Search for the cell housing the specified text and yield its [x, y] center coordinate. 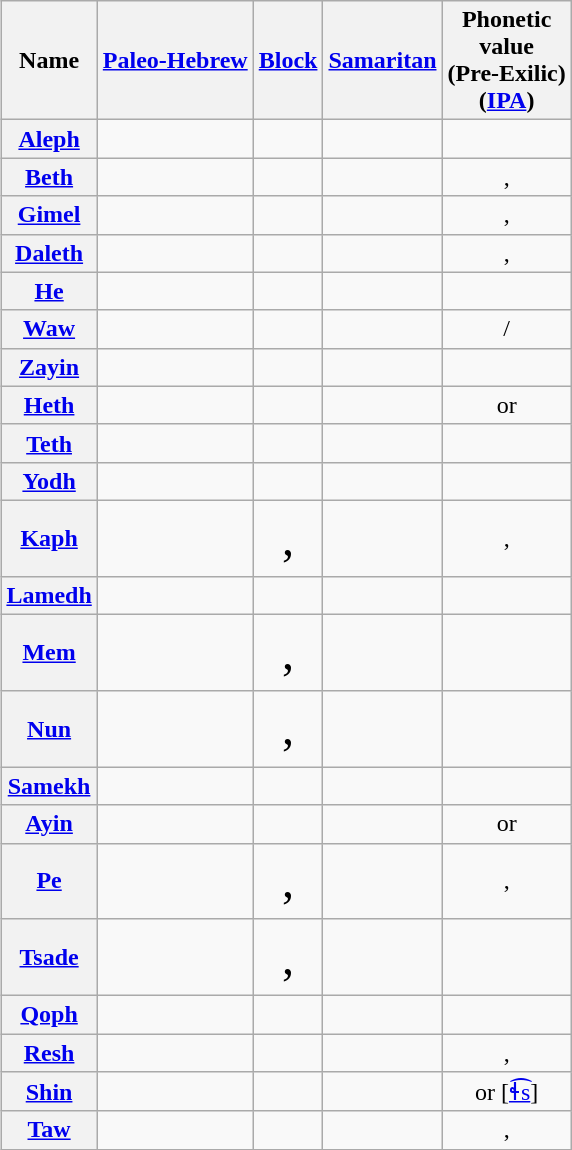
Zayin [49, 367]
Taw [49, 1130]
Heth [49, 405]
Gimel [49, 215]
Nun [49, 729]
Aleph [49, 139]
Waw [49, 329]
Qoph [49, 1014]
or [ɬ͡s] [506, 1092]
Shin [49, 1092]
Paleo-Hebrew [175, 60]
Phoneticvalue(Pre-Exilic)(IPA) [506, 60]
/ [506, 329]
Resh [49, 1053]
Mem [49, 653]
Kaph [49, 538]
Lamedh [49, 596]
Ayin [49, 824]
Daleth [49, 253]
Name [49, 60]
Yodh [49, 481]
Beth [49, 177]
Block [288, 60]
Teth [49, 443]
Samekh [49, 786]
Tsade [49, 957]
Samaritan [382, 60]
Pe [49, 881]
He [49, 291]
